Pinpoint the cell where the given text exists, returning its (x, y) midpoint coordinate. 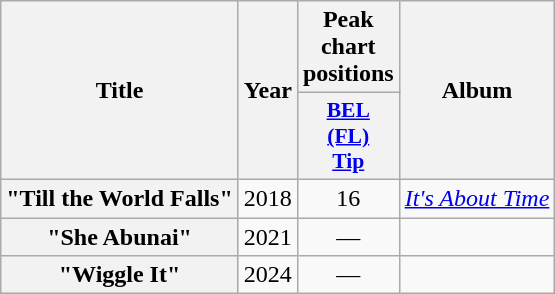
Year (268, 90)
2021 (268, 237)
"Wiggle It" (120, 275)
Title (120, 90)
Peak chart positions (348, 47)
16 (348, 198)
It's About Time (477, 198)
Album (477, 90)
"Till the World Falls" (120, 198)
2024 (268, 275)
BEL(FL)Tip (348, 136)
2018 (268, 198)
"She Abunai" (120, 237)
